Scan for the cell matching the given text and deliver its [X, Y] coordinate at center. 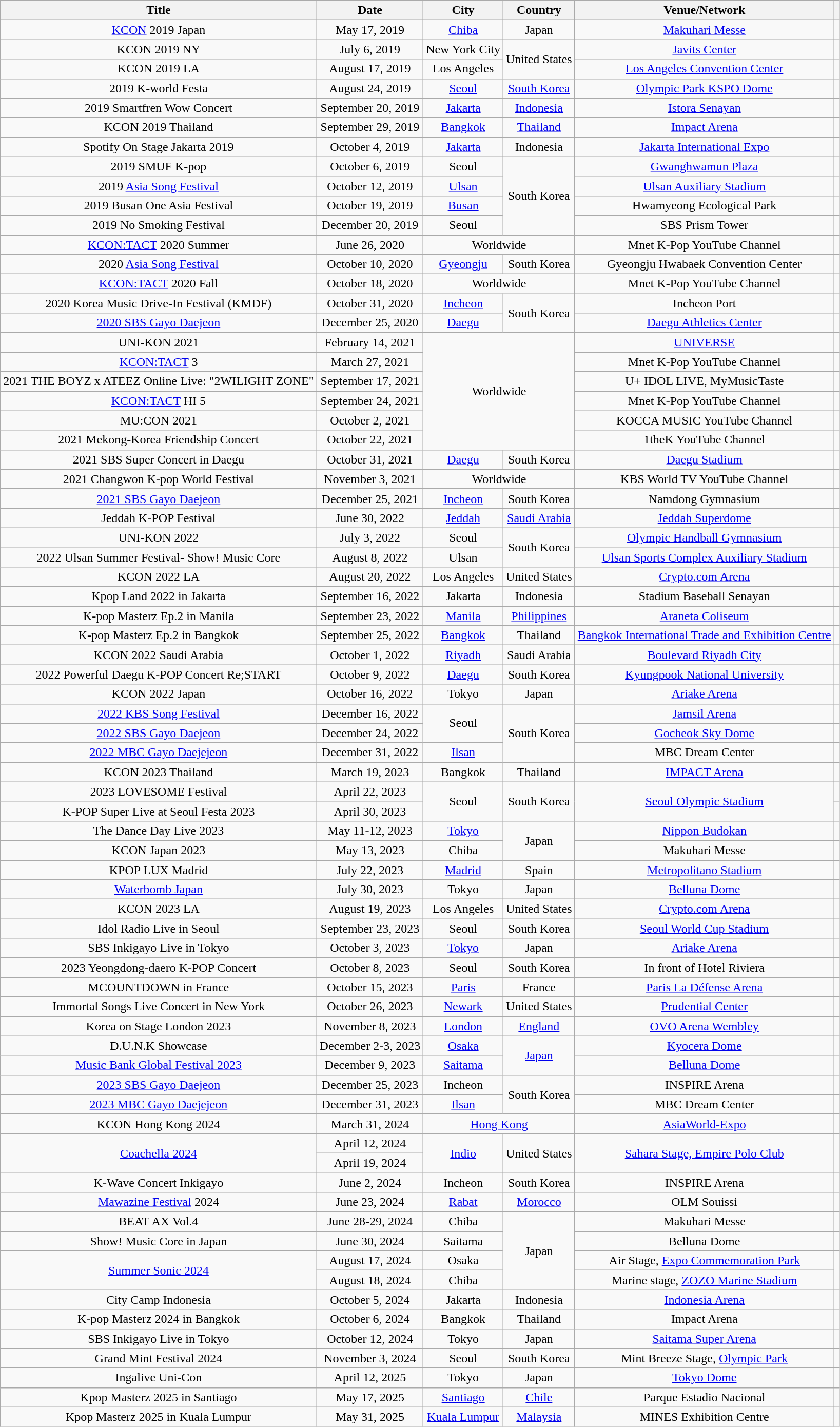
2021 SBS Gayo Daejeon [159, 498]
December 31, 2023 [370, 1104]
KCON:TACT HI 5 [159, 401]
Stadium Baseball Senayan [704, 596]
KCON 2023 LA [159, 909]
September 20, 2019 [370, 108]
K-pop Masterz Ep.2 in Bangkok [159, 635]
November 3, 2024 [370, 1358]
October 1, 2022 [370, 655]
April 12, 2024 [370, 1143]
October 12, 2024 [370, 1339]
Paris [463, 987]
2021 THE BOYZ x ATEEZ Online Live: "2WILIGHT ZONE" [159, 381]
Ulsan Auxiliary Stadium [704, 186]
K-pop Masterz Ep.2 in Manila [159, 616]
Tokyo Dome [704, 1378]
Ingalive Uni-Con [159, 1378]
Jamsil Arena [704, 713]
December 25, 2023 [370, 1085]
2023 Yeongdong-daero K-POP Concert [159, 968]
Busan [463, 205]
Riyadh [463, 655]
KCON Hong Kong 2024 [159, 1124]
2020 SBS Gayo Daejeon [159, 323]
Spotify On Stage Jakarta 2019 [159, 147]
U+ IDOL LIVE, MyMusicTaste [704, 381]
July 6, 2019 [370, 49]
October 10, 2020 [370, 264]
December 25, 2021 [370, 498]
Newark [463, 1007]
2019 Smartfren Wow Concert [159, 108]
Kpop Masterz 2025 in Kuala Lumpur [159, 1417]
Seoul Olympic Stadium [704, 801]
June 28-29, 2024 [370, 1222]
August 20, 2022 [370, 577]
2022 Ulsan Summer Festival- Show! Music Core [159, 557]
Bangkok International Trade and Exhibition Centre [704, 635]
July 22, 2023 [370, 870]
Gocheok Sky Dome [704, 733]
In front of Hotel Riviera [704, 968]
Kyocera Dome [704, 1046]
Waterbomb Japan [159, 890]
2019 Busan One Asia Festival [159, 205]
August 17, 2024 [370, 1261]
SBS Prism Tower [704, 225]
KPOP LUX Madrid [159, 870]
Jeddah K-POP Festival [159, 518]
Indonesia Arena [704, 1300]
1theK YouTube Channel [704, 440]
June 23, 2024 [370, 1202]
Hong Kong [499, 1124]
September 23, 2023 [370, 929]
Coachella 2024 [159, 1153]
KCON 2022 Saudi Arabia [159, 655]
October 31, 2020 [370, 303]
Jeddah Superdome [704, 518]
KCON 2019 Japan [159, 30]
Spain [539, 870]
Prudential Center [704, 1007]
May 13, 2023 [370, 850]
KCON 2022 LA [159, 577]
Grand Mint Festival 2024 [159, 1358]
Hwamyeong Ecological Park [704, 205]
KCON Japan 2023 [159, 850]
K-POP Super Live at Seoul Festa 2023 [159, 811]
Olympic Park KSPO Dome [704, 88]
May 11-12, 2023 [370, 831]
Incheon Port [704, 303]
Olympic Handball Gymnasium [704, 537]
KCON 2019 NY [159, 49]
2022 Powerful Daegu K-POP Concert Re;START [159, 674]
Kuala Lumpur [463, 1417]
September 17, 2021 [370, 381]
April 19, 2024 [370, 1163]
Rabat [463, 1202]
KCON:TACT 2020 Fall [159, 284]
December 9, 2023 [370, 1065]
August 18, 2024 [370, 1280]
2022 KBS Song Festival [159, 713]
2022 MBC Gayo Daejejeon [159, 753]
Gyeongju Hwabaek Convention Center [704, 264]
September 29, 2019 [370, 127]
December 16, 2022 [370, 713]
Istora Senayan [704, 108]
The Dance Day Live 2023 [159, 831]
England [539, 1026]
August 8, 2022 [370, 557]
2023 SBS Gayo Daejeon [159, 1085]
Paris La Défense Arena [704, 987]
Country [539, 10]
Venue/Network [704, 10]
October 22, 2021 [370, 440]
Air Stage, Expo Commemoration Park [704, 1261]
Music Bank Global Festival 2023 [159, 1065]
Metropolitano Stadium [704, 870]
KCON 2022 Japan [159, 694]
K-Wave Concert Inkigayo [159, 1182]
December 24, 2022 [370, 733]
March 19, 2023 [370, 772]
Morocco [539, 1202]
Chile [539, 1397]
August 17, 2019 [370, 69]
City [463, 10]
June 2, 2024 [370, 1182]
Sahara Stage, Empire Polo Club [704, 1153]
BEAT AX Vol.4 [159, 1222]
KBS World TV YouTube Channel [704, 479]
Immortal Songs Live Concert in New York [159, 1007]
Idol Radio Live in Seoul [159, 929]
Manila [463, 616]
Ulsan Sports Complex Auxiliary Stadium [704, 557]
March 31, 2024 [370, 1124]
Jeddah [463, 518]
October 18, 2020 [370, 284]
Namdong Gymnasium [704, 498]
October 4, 2019 [370, 147]
Philippines [539, 616]
KOCCA MUSIC YouTube Channel [704, 420]
June 30, 2024 [370, 1241]
November 8, 2023 [370, 1026]
Parque Estadio Nacional [704, 1397]
Date [370, 10]
December 20, 2019 [370, 225]
April 30, 2023 [370, 811]
MCOUNTDOWN in France [159, 987]
August 19, 2023 [370, 909]
June 26, 2020 [370, 245]
April 12, 2025 [370, 1378]
October 5, 2024 [370, 1300]
October 9, 2022 [370, 674]
Daegu Stadium [704, 459]
2022 SBS Gayo Daejeon [159, 733]
May 31, 2025 [370, 1417]
City Camp Indonesia [159, 1300]
KCON:TACT 2020 Summer [159, 245]
Jakarta International Expo [704, 147]
2019 SMUF K-pop [159, 166]
Kpop Land 2022 in Jakarta [159, 596]
October 16, 2022 [370, 694]
October 6, 2024 [370, 1319]
July 3, 2022 [370, 537]
Mawazine Festival 2024 [159, 1202]
MU:CON 2021 [159, 420]
October 2, 2021 [370, 420]
Boulevard Riyadh City [704, 655]
Malaysia [539, 1417]
Mint Breeze Stage, Olympic Park [704, 1358]
Saitama Super Arena [704, 1339]
September 25, 2022 [370, 635]
IMPACT Arena [704, 772]
October 8, 2023 [370, 968]
OLM Souissi [704, 1202]
October 3, 2023 [370, 948]
MINES Exhibition Centre [704, 1417]
2021 Mekong-Korea Friendship Concert [159, 440]
2019 K-world Festa [159, 88]
Title [159, 10]
October 12, 2019 [370, 186]
UNI-KON 2022 [159, 537]
December 31, 2022 [370, 753]
AsiaWorld-Expo [704, 1124]
Kyungpook National University [704, 674]
2019 No Smoking Festival [159, 225]
Santiago [463, 1397]
August 24, 2019 [370, 88]
Marine stage, ZOZO Marine Stadium [704, 1280]
December 2-3, 2023 [370, 1046]
February 14, 2021 [370, 342]
Javits Center [704, 49]
2021 SBS Super Concert in Daegu [159, 459]
Indio [463, 1153]
UNIVERSE [704, 342]
September 23, 2022 [370, 616]
Los Angeles Convention Center [704, 69]
October 19, 2019 [370, 205]
KCON 2019 Thailand [159, 127]
Daegu Athletics Center [704, 323]
October 26, 2023 [370, 1007]
London [463, 1026]
UNI-KON 2021 [159, 342]
2023 MBC Gayo Daejejeon [159, 1104]
OVO Arena Wembley [704, 1026]
October 15, 2023 [370, 987]
New York City [463, 49]
October 31, 2021 [370, 459]
Madrid [463, 870]
May 17, 2025 [370, 1397]
March 27, 2021 [370, 362]
Korea on Stage London 2023 [159, 1026]
November 3, 2021 [370, 479]
2020 Asia Song Festival [159, 264]
April 22, 2023 [370, 792]
Kpop Masterz 2025 in Santiago [159, 1397]
July 30, 2023 [370, 890]
France [539, 987]
Seoul World Cup Stadium [704, 929]
June 30, 2022 [370, 518]
Nippon Budokan [704, 831]
KCON:TACT 3 [159, 362]
May 17, 2019 [370, 30]
December 25, 2020 [370, 323]
September 16, 2022 [370, 596]
Gwanghwamun Plaza [704, 166]
Summer Sonic 2024 [159, 1270]
Show! Music Core in Japan [159, 1241]
D.U.N.K Showcase [159, 1046]
2020 Korea Music Drive-In Festival (KMDF) [159, 303]
2021 Changwon K-pop World Festival [159, 479]
September 24, 2021 [370, 401]
K-pop Masterz 2024 in Bangkok [159, 1319]
2023 LOVESOME Festival [159, 792]
Araneta Coliseum [704, 616]
2019 Asia Song Festival [159, 186]
Gyeongju [463, 264]
October 6, 2019 [370, 166]
KCON 2023 Thailand [159, 772]
KCON 2019 LA [159, 69]
